From the cell containing the given text, extract its center point as (x, y) coordinate. 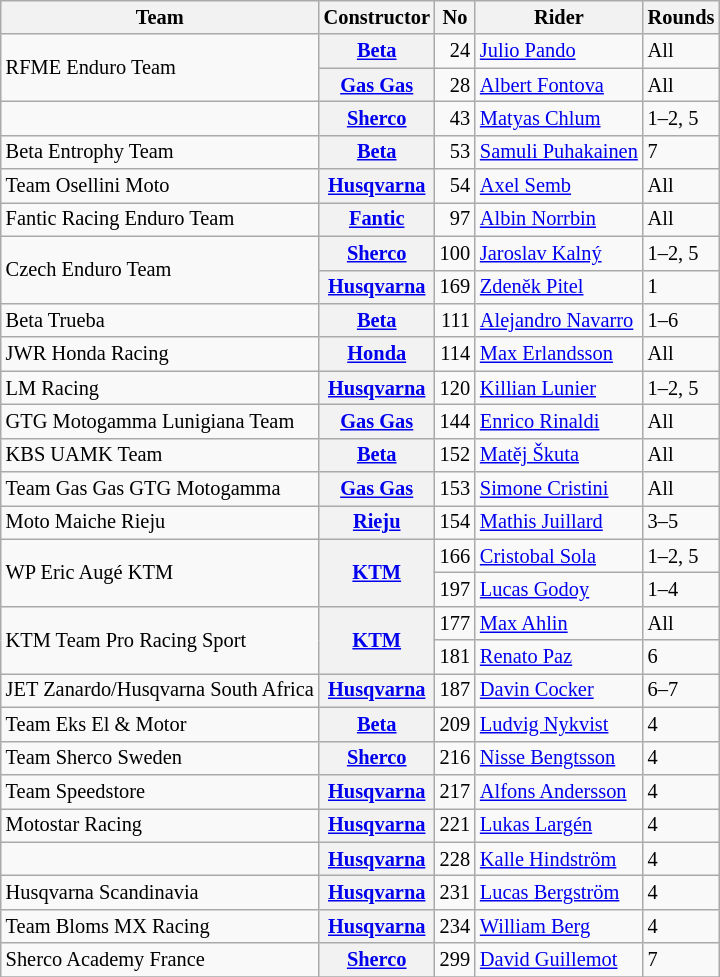
Julio Pando (559, 51)
Nisse Bengtsson (559, 758)
111 (455, 320)
166 (455, 556)
299 (455, 960)
221 (455, 825)
Lucas Bergström (559, 892)
LM Racing (160, 388)
Albin Norrbin (559, 219)
24 (455, 51)
Fantic (377, 219)
Zdeněk Pitel (559, 287)
Team Osellini Moto (160, 186)
WP Eric Augé KTM (160, 572)
Jaroslav Kalný (559, 253)
David Guillemot (559, 960)
Ludvig Nykvist (559, 724)
William Berg (559, 926)
209 (455, 724)
100 (455, 253)
Sherco Academy France (160, 960)
Killian Lunier (559, 388)
Motostar Racing (160, 825)
RFME Enduro Team (160, 68)
53 (455, 152)
Simone Cristini (559, 489)
Moto Maiche Rieju (160, 522)
Kalle Hindström (559, 859)
Fantic Racing Enduro Team (160, 219)
Cristobal Sola (559, 556)
Beta Trueba (160, 320)
231 (455, 892)
Matyas Chlum (559, 118)
Renato Paz (559, 657)
Rider (559, 17)
Axel Semb (559, 186)
154 (455, 522)
144 (455, 421)
Team Bloms MX Racing (160, 926)
Lucas Godoy (559, 589)
197 (455, 589)
Rieju (377, 522)
Alejandro Navarro (559, 320)
KBS UAMK Team (160, 455)
120 (455, 388)
Max Erlandsson (559, 354)
Team Speedstore (160, 791)
Team Sherco Sweden (160, 758)
228 (455, 859)
Matěj Škuta (559, 455)
Czech Enduro Team (160, 270)
187 (455, 690)
Team Gas Gas GTG Motogamma (160, 489)
43 (455, 118)
181 (455, 657)
216 (455, 758)
54 (455, 186)
Team Eks El & Motor (160, 724)
Mathis Juillard (559, 522)
GTG Motogamma Lunigiana Team (160, 421)
234 (455, 926)
1–4 (682, 589)
JET Zanardo/Husqvarna South Africa (160, 690)
177 (455, 623)
Team (160, 17)
97 (455, 219)
6 (682, 657)
No (455, 17)
Davin Cocker (559, 690)
Husqvarna Scandinavia (160, 892)
Alfons Andersson (559, 791)
153 (455, 489)
3–5 (682, 522)
Samuli Puhakainen (559, 152)
1 (682, 287)
Enrico Rinaldi (559, 421)
169 (455, 287)
Honda (377, 354)
Albert Fontova (559, 85)
6–7 (682, 690)
Constructor (377, 17)
1–6 (682, 320)
Lukas Largén (559, 825)
152 (455, 455)
217 (455, 791)
KTM Team Pro Racing Sport (160, 640)
28 (455, 85)
JWR Honda Racing (160, 354)
Rounds (682, 17)
Beta Entrophy Team (160, 152)
Max Ahlin (559, 623)
114 (455, 354)
